Find where the given text appears and provide that cell's center as (X, Y) coordinate. 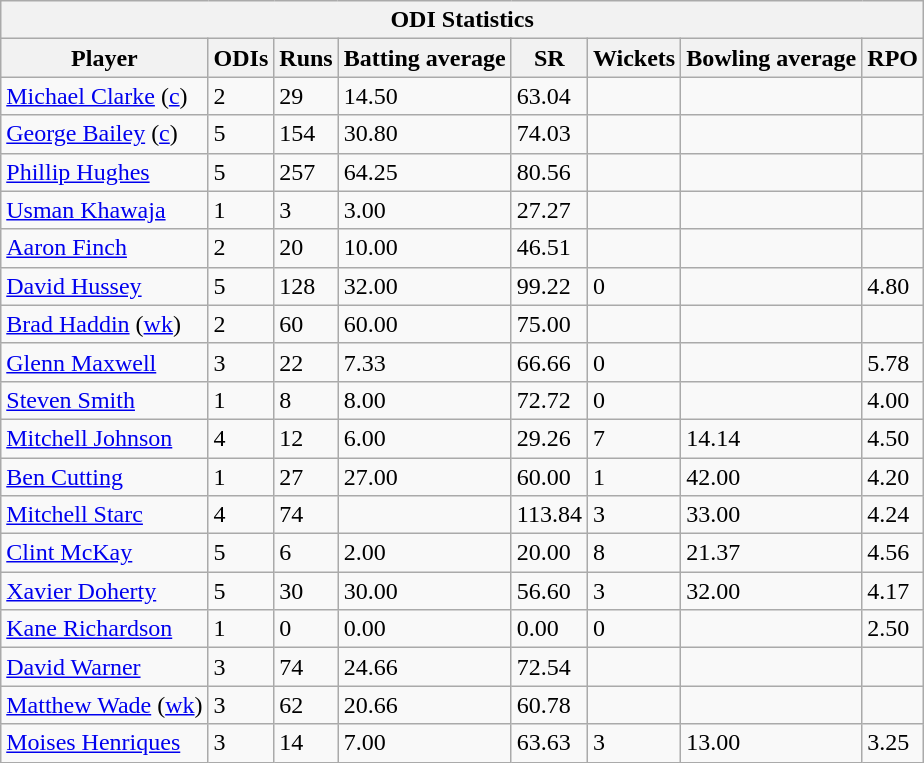
46.51 (549, 248)
4.80 (893, 286)
Phillip Hughes (104, 172)
4.24 (893, 515)
128 (306, 286)
27 (306, 477)
20.66 (424, 705)
Batting average (424, 58)
Aaron Finch (104, 248)
4.50 (893, 438)
ODI Statistics (462, 20)
Moises Henriques (104, 743)
Mitchell Starc (104, 515)
14 (306, 743)
30 (306, 591)
30.00 (424, 591)
Steven Smith (104, 400)
72.54 (549, 667)
29 (306, 96)
12 (306, 438)
63.04 (549, 96)
7 (634, 438)
Clint McKay (104, 553)
27.00 (424, 477)
42.00 (772, 477)
Kane Richardson (104, 629)
4.56 (893, 553)
8.00 (424, 400)
Wickets (634, 58)
14.14 (772, 438)
75.00 (549, 324)
20 (306, 248)
7.33 (424, 362)
6.00 (424, 438)
62 (306, 705)
Xavier Doherty (104, 591)
Bowling average (772, 58)
21.37 (772, 553)
72.72 (549, 400)
10.00 (424, 248)
60 (306, 324)
Runs (306, 58)
David Warner (104, 667)
64.25 (424, 172)
113.84 (549, 515)
3.00 (424, 210)
Ben Cutting (104, 477)
RPO (893, 58)
Glenn Maxwell (104, 362)
56.60 (549, 591)
4.17 (893, 591)
66.66 (549, 362)
63.63 (549, 743)
33.00 (772, 515)
Michael Clarke (c) (104, 96)
24.66 (424, 667)
7.00 (424, 743)
99.22 (549, 286)
27.27 (549, 210)
30.80 (424, 134)
SR (549, 58)
Brad Haddin (wk) (104, 324)
Player (104, 58)
74.03 (549, 134)
David Hussey (104, 286)
20.00 (549, 553)
13.00 (772, 743)
154 (306, 134)
22 (306, 362)
George Bailey (c) (104, 134)
14.50 (424, 96)
257 (306, 172)
ODIs (241, 58)
Mitchell Johnson (104, 438)
3.25 (893, 743)
Usman Khawaja (104, 210)
60.78 (549, 705)
2.50 (893, 629)
29.26 (549, 438)
6 (306, 553)
4.20 (893, 477)
2.00 (424, 553)
5.78 (893, 362)
80.56 (549, 172)
4.00 (893, 400)
Matthew Wade (wk) (104, 705)
